Locate the cell with the specified text and output its (X, Y) center coordinate. 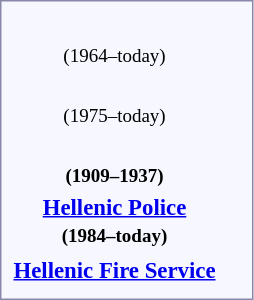
Hellenic Fire Service (114, 270)
(1975–today) (114, 100)
(1964–today) (114, 40)
(1909–1937) (114, 160)
Hellenic Police(1984–today) (114, 220)
